For the text-containing cell, return its midpoint in (X, Y) coordinate format. 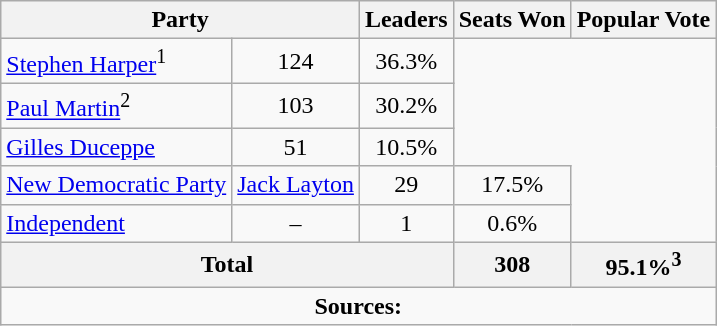
103 (296, 106)
51 (296, 147)
124 (296, 62)
17.5% (512, 185)
Leaders (406, 20)
1 (406, 223)
30.2% (406, 106)
Party (180, 20)
New Democratic Party (116, 185)
Stephen Harper1 (116, 62)
0.6% (512, 223)
308 (512, 264)
Gilles Duceppe (116, 147)
Seats Won (512, 20)
Paul Martin2 (116, 106)
29 (406, 185)
Sources: (358, 306)
36.3% (406, 62)
Popular Vote (644, 20)
10.5% (406, 147)
Independent (116, 223)
– (296, 223)
Jack Layton (296, 185)
95.1%3 (644, 264)
Total (227, 264)
